Search for the cell housing the specified text and yield its [x, y] center coordinate. 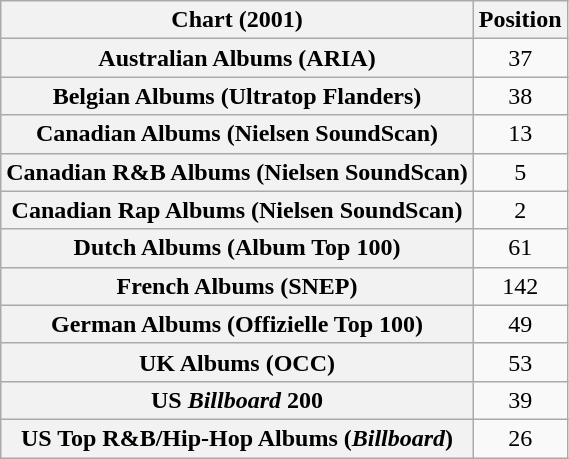
French Albums (SNEP) [238, 286]
Dutch Albums (Album Top 100) [238, 248]
39 [520, 400]
US Top R&B/Hip-Hop Albums (Billboard) [238, 438]
US Billboard 200 [238, 400]
Canadian Rap Albums (Nielsen SoundScan) [238, 210]
Belgian Albums (Ultratop Flanders) [238, 96]
Position [520, 20]
5 [520, 172]
13 [520, 134]
Canadian R&B Albums (Nielsen SoundScan) [238, 172]
61 [520, 248]
UK Albums (OCC) [238, 362]
German Albums (Offizielle Top 100) [238, 324]
Australian Albums (ARIA) [238, 58]
49 [520, 324]
37 [520, 58]
53 [520, 362]
26 [520, 438]
Canadian Albums (Nielsen SoundScan) [238, 134]
2 [520, 210]
142 [520, 286]
Chart (2001) [238, 20]
38 [520, 96]
